Scan for the cell matching the given text and deliver its [x, y] coordinate at center. 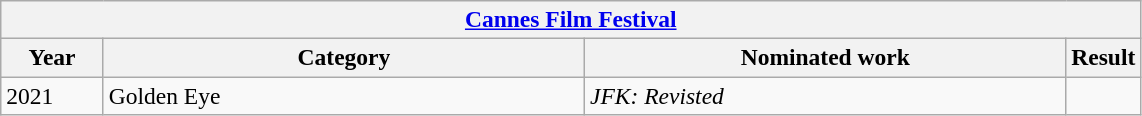
JFK: Revisted [826, 95]
Year [52, 57]
2021 [52, 95]
Category [344, 57]
Golden Eye [344, 95]
Result [1104, 57]
Cannes Film Festival [571, 19]
Nominated work [826, 57]
